Return the [X, Y] coordinate for the center point of the cell that contains the specified text.  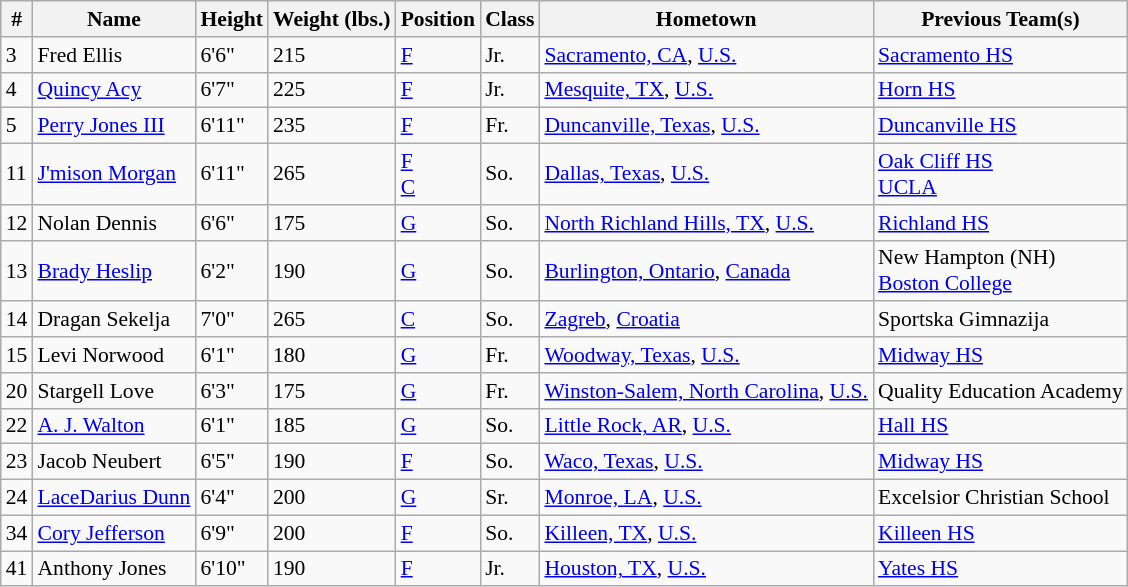
20 [17, 391]
Dragan Sekelja [114, 320]
6'4" [231, 498]
6'3" [231, 391]
12 [17, 223]
Hometown [706, 19]
225 [332, 90]
Stargell Love [114, 391]
Fred Ellis [114, 55]
Horn HS [1000, 90]
Monroe, LA, U.S. [706, 498]
Hall HS [1000, 426]
5 [17, 126]
14 [17, 320]
C [438, 320]
Duncanville, Texas, U.S. [706, 126]
34 [17, 533]
Mesquite, TX, U.S. [706, 90]
Richland HS [1000, 223]
Woodway, Texas, U.S. [706, 355]
Height [231, 19]
Killeen HS [1000, 533]
24 [17, 498]
Perry Jones III [114, 126]
Jacob Neubert [114, 462]
Brady Heslip [114, 270]
Quality Education Academy [1000, 391]
215 [332, 55]
7'0" [231, 320]
Winston-Salem, North Carolina, U.S. [706, 391]
15 [17, 355]
6'10" [231, 569]
Waco, Texas, U.S. [706, 462]
41 [17, 569]
6'5" [231, 462]
Levi Norwood [114, 355]
23 [17, 462]
Houston, TX, U.S. [706, 569]
Dallas, Texas, U.S. [706, 174]
LaceDarius Dunn [114, 498]
Nolan Dennis [114, 223]
J'mison Morgan [114, 174]
6'7" [231, 90]
Anthony Jones [114, 569]
185 [332, 426]
Class [510, 19]
Quincy Acy [114, 90]
Sacramento HS [1000, 55]
Sportska Gimnazija [1000, 320]
Weight (lbs.) [332, 19]
North Richland Hills, TX, U.S. [706, 223]
22 [17, 426]
Burlington, Ontario, Canada [706, 270]
6'2" [231, 270]
Sr. [510, 498]
Sacramento, CA, U.S. [706, 55]
180 [332, 355]
Killeen, TX, U.S. [706, 533]
Name [114, 19]
Oak Cliff HSUCLA [1000, 174]
3 [17, 55]
A. J. Walton [114, 426]
Cory Jefferson [114, 533]
6'9" [231, 533]
Yates HS [1000, 569]
FC [438, 174]
# [17, 19]
Excelsior Christian School [1000, 498]
Zagreb, Croatia [706, 320]
Little Rock, AR, U.S. [706, 426]
New Hampton (NH)Boston College [1000, 270]
11 [17, 174]
Duncanville HS [1000, 126]
13 [17, 270]
Position [438, 19]
235 [332, 126]
Previous Team(s) [1000, 19]
4 [17, 90]
